Pinpoint the cell where the given text exists, returning its (x, y) midpoint coordinate. 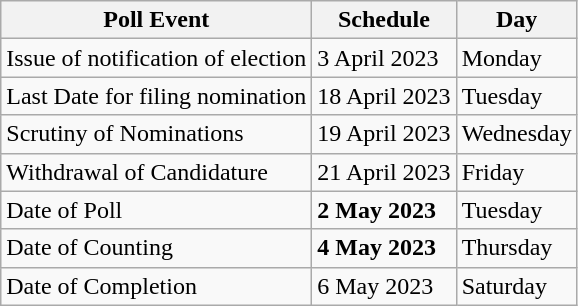
Thursday (516, 248)
Scrutiny of Nominations (156, 134)
18 April 2023 (384, 96)
19 April 2023 (384, 134)
Date of Poll (156, 210)
Day (516, 20)
Issue of notification of election (156, 58)
Last Date for filing nomination (156, 96)
Date of Completion (156, 286)
Withdrawal of Candidature (156, 172)
Wednesday (516, 134)
21 April 2023 (384, 172)
Monday (516, 58)
4 May 2023 (384, 248)
Friday (516, 172)
2 May 2023 (384, 210)
Date of Counting (156, 248)
3 April 2023 (384, 58)
6 May 2023 (384, 286)
Poll Event (156, 20)
Schedule (384, 20)
Saturday (516, 286)
